Return the (X, Y) coordinate for the center point of the cell that contains the specified text.  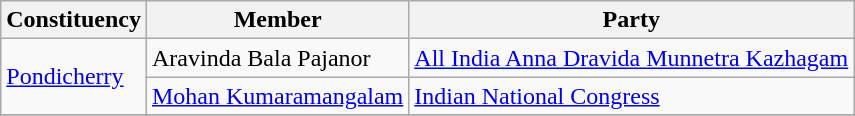
Pondicherry (74, 77)
Constituency (74, 20)
Party (632, 20)
Member (277, 20)
All India Anna Dravida Munnetra Kazhagam (632, 58)
Indian National Congress (632, 96)
Mohan Kumaramangalam (277, 96)
Aravinda Bala Pajanor (277, 58)
